Locate the cell with the specified text and output its [x, y] center coordinate. 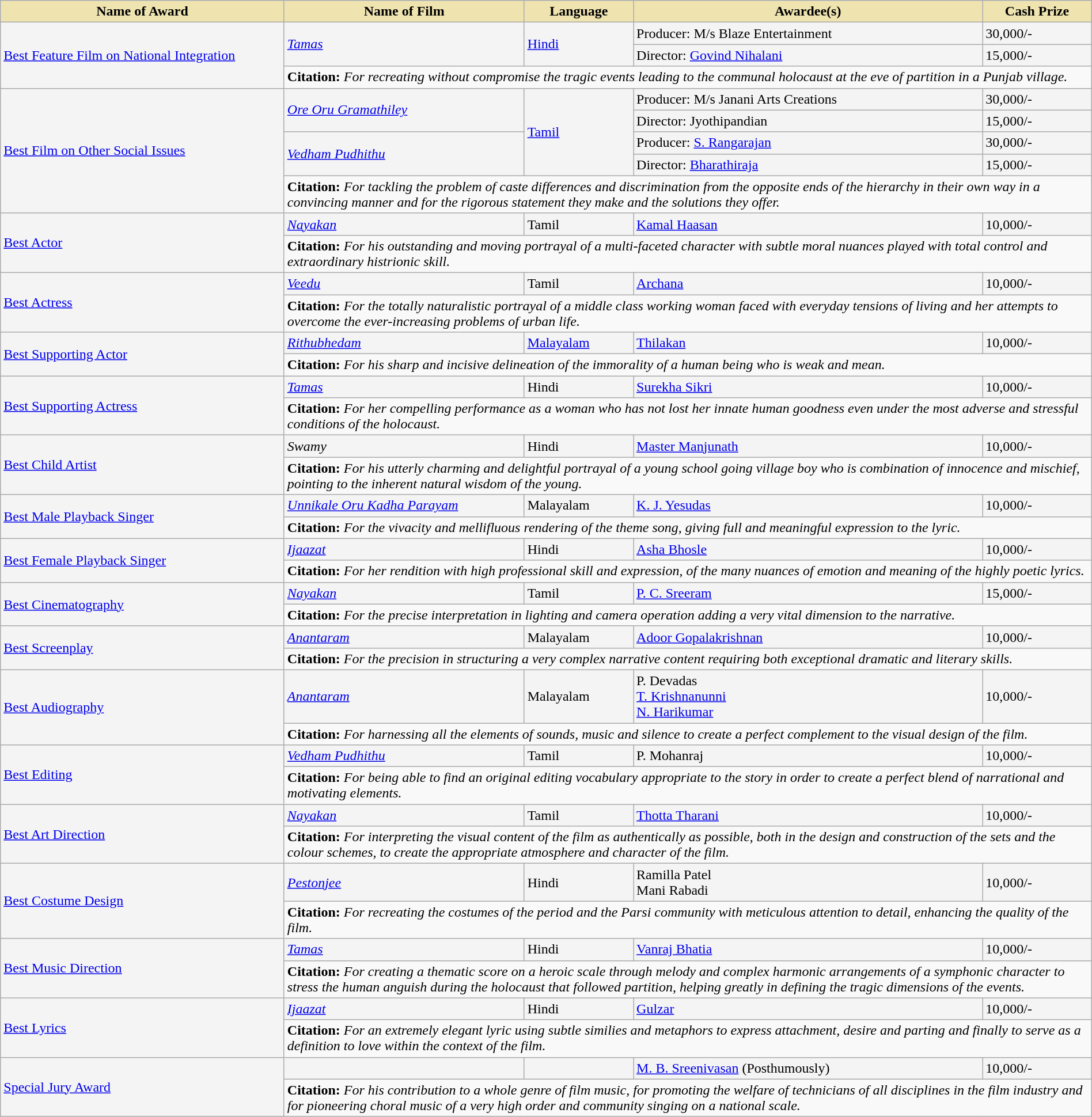
Citation: For the precision in structuring a very complex narrative content requiring both exceptional dramatic and literary skills. [688, 659]
Producer: S. Rangarajan [808, 143]
Citation: For recreating without compromise the tragic events leading to the communal holocaust at the eve of partition in a Punjab village. [688, 77]
Name of Award [143, 12]
Citation: For the vivacity and mellifluous rendering of the theme song, giving full and meaningful expression to the lyric. [688, 527]
Best Audiography [143, 707]
Cash Prize [1037, 12]
Vanraj Bhatia [808, 949]
Ramilla PatelMani Rabadi [808, 882]
Best Art Direction [143, 834]
P. Mohanraj [808, 756]
Ore Oru Gramathiley [404, 110]
Awardee(s) [808, 12]
Best Film on Other Social Issues [143, 151]
Citation: For harnessing all the elements of sounds, music and silence to create a perfect complement to the visual design of the film. [688, 734]
Best Screenplay [143, 648]
Citation: For recreating the costumes of the period and the Parsi community with meticulous attention to detail, enhancing the quality of the film. [688, 920]
Best Cinematography [143, 604]
Best Actress [143, 302]
Best Male Playback Singer [143, 516]
Thotta Tharani [808, 815]
Veedu [404, 283]
Best Costume Design [143, 901]
Director: Govind Nihalani [808, 55]
Unnikale Oru Kadha Parayam [404, 506]
Thilakan [808, 343]
M. B. Sreenivasan (Posthumously) [808, 1068]
K. J. Yesudas [808, 506]
Best Editing [143, 775]
Pestonjee [404, 882]
P. C. Sreeram [808, 593]
Citation: For his sharp and incisive delineation of the immorality of a human being who is weak and mean. [688, 365]
Language [578, 12]
Asha Bhosle [808, 549]
Kamal Haasan [808, 224]
Best Actor [143, 243]
Rithubhedam [404, 343]
Director: Bharathiraja [808, 165]
Master Manjunath [808, 446]
Best Supporting Actress [143, 405]
Best Lyrics [143, 1027]
Citation: For the precise interpretation in lighting and camera operation adding a very vital dimension to the narrative. [688, 615]
Director: Jyothipandian [808, 121]
Best Child Artist [143, 465]
Swamy [404, 446]
Adoor Gopalakrishnan [808, 637]
Citation: For her rendition with high professional skill and expression, of the many nuances of emotion and meaning of the highly poetic lyrics. [688, 571]
Best Music Direction [143, 968]
Name of Film [404, 12]
Best Supporting Actor [143, 354]
Archana [808, 283]
Best Feature Film on National Integration [143, 55]
Gulzar [808, 1009]
Producer: M/s Blaze Entertainment [808, 33]
Best Female Playback Singer [143, 560]
Producer: M/s Janani Arts Creations [808, 99]
Surekha Sikri [808, 387]
Special Jury Award [143, 1087]
P. DevadasT. KrishnanunniN. Harikumar [808, 696]
